Determine the (x, y) coordinate at the center of the cell enclosing the given text.  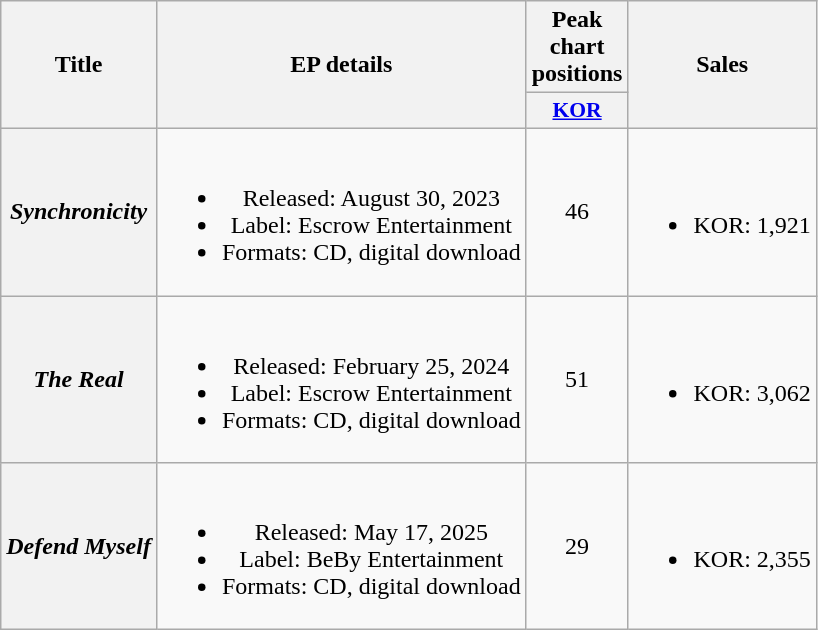
KOR: 3,062 (722, 380)
KOR: 1,921 (722, 212)
Title (79, 65)
51 (577, 380)
Released: February 25, 2024Label: Escrow EntertainmentFormats: CD, digital download (341, 380)
Synchronicity (79, 212)
Released: May 17, 2025Label: BeBy EntertainmentFormats: CD, digital download (341, 546)
29 (577, 546)
EP details (341, 65)
46 (577, 212)
KOR: 2,355 (722, 546)
KOR (577, 111)
Sales (722, 65)
Peak chart positions (577, 47)
Defend Myself (79, 546)
The Real (79, 380)
Released: August 30, 2023Label: Escrow EntertainmentFormats: CD, digital download (341, 212)
